Determine the (x, y) coordinate at the center of the cell enclosing the given text.  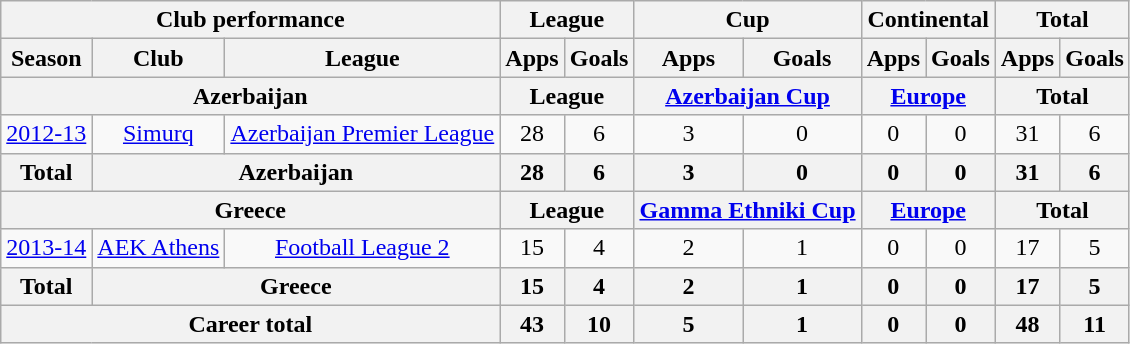
AEK Athens (158, 248)
Continental (928, 20)
Azerbaijan Premier League (362, 134)
Club (158, 58)
Simurq (158, 134)
Career total (250, 324)
10 (599, 324)
Cup (748, 20)
48 (1027, 324)
Season (46, 58)
Club performance (250, 20)
2012-13 (46, 134)
Football League 2 (362, 248)
43 (532, 324)
Gamma Ethniki Cup (748, 210)
11 (1095, 324)
2013-14 (46, 248)
Azerbaijan Cup (748, 96)
